Determine the (x, y) coordinate at the center of the cell enclosing the given text.  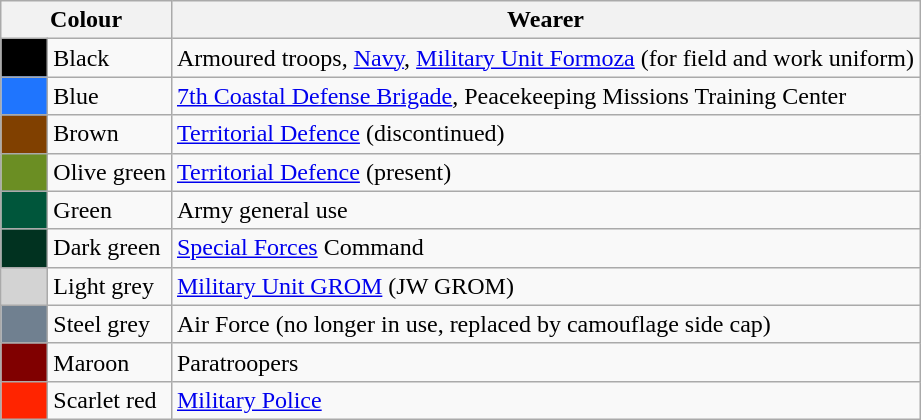
Blue (110, 96)
Military Unit GROM (JW GROM) (545, 286)
Armoured troops, Navy, Military Unit Formoza (for field and work uniform) (545, 58)
Territorial Defence (present) (545, 172)
Brown (110, 134)
Olive green (110, 172)
Light grey (110, 286)
Army general use (545, 210)
Scarlet red (110, 400)
Special Forces Command (545, 248)
Military Police (545, 400)
Black (110, 58)
Dark green (110, 248)
Green (110, 210)
Steel grey (110, 324)
Territorial Defence (discontinued) (545, 134)
Maroon (110, 362)
Air Force (no longer in use, replaced by camouflage side cap) (545, 324)
Wearer (545, 20)
Paratroopers (545, 362)
Colour (86, 20)
7th Coastal Defense Brigade, Peacekeeping Missions Training Center (545, 96)
